Return (X, Y) of the center of cell containing provided text 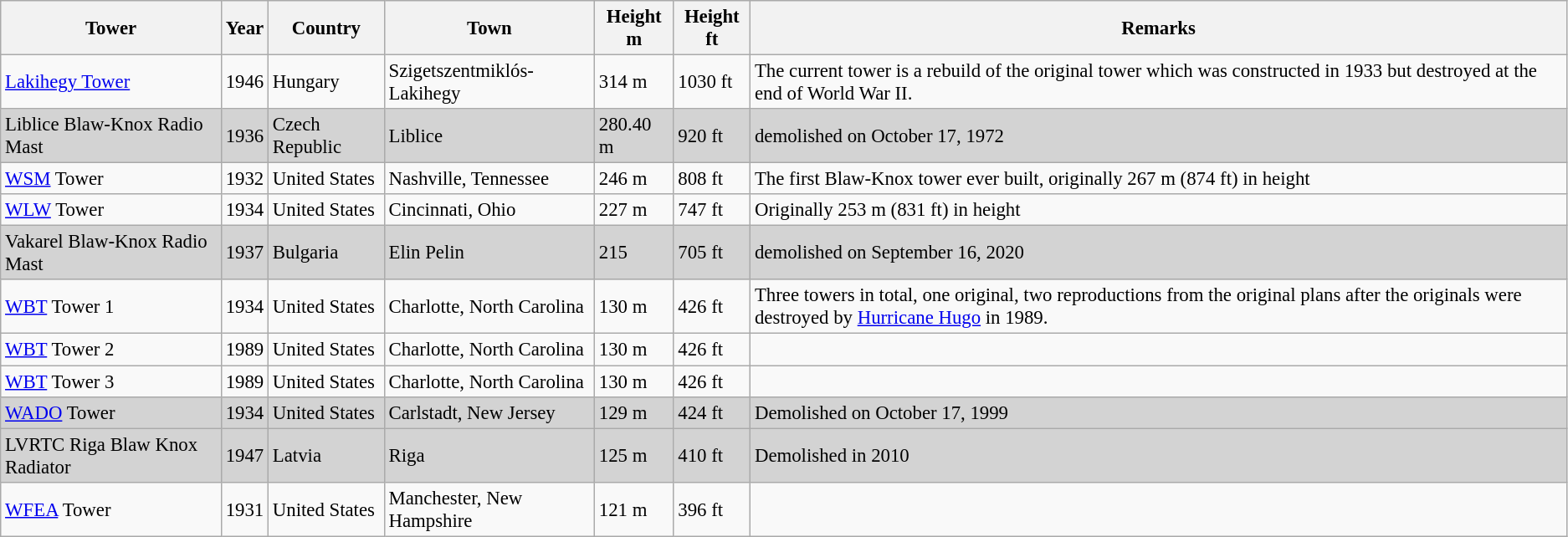
Originally 253 m (831 ft) in height (1159, 210)
WBT Tower 3 (111, 381)
Liblice (489, 136)
Vakarel Blaw-Knox Radio Mast (111, 253)
Lakihegy Tower (111, 82)
Szigetszentmiklós-Lakihegy (489, 82)
Riga (489, 455)
1946 (244, 82)
920 ft (712, 136)
WBT Tower 1 (111, 306)
Latvia (326, 455)
WLW Tower (111, 210)
410 ft (712, 455)
747 ft (712, 210)
Remarks (1159, 28)
424 ft (712, 412)
1937 (244, 253)
705 ft (712, 253)
Country (326, 28)
Three towers in total, one original, two reproductions from the original plans after the originals were destroyed by Hurricane Hugo in 1989. (1159, 306)
280.40 m (634, 136)
demolished on October 17, 1972 (1159, 136)
314 m (634, 82)
The current tower is a rebuild of the original tower which was constructed in 1933 but destroyed at the end of World War II. (1159, 82)
396 ft (712, 509)
WSM Tower (111, 179)
1932 (244, 179)
demolished on September 16, 2020 (1159, 253)
Year (244, 28)
Elin Pelin (489, 253)
246 m (634, 179)
1947 (244, 455)
Liblice Blaw-Knox Radio Mast (111, 136)
WFEA Tower (111, 509)
1931 (244, 509)
Demolished in 2010 (1159, 455)
125 m (634, 455)
808 ft (712, 179)
Cincinnati, Ohio (489, 210)
Demolished on October 17, 1999 (1159, 412)
129 m (634, 412)
Tower (111, 28)
WADO Tower (111, 412)
Town (489, 28)
Czech Republic (326, 136)
The first Blaw-Knox tower ever built, originally 267 m (874 ft) in height (1159, 179)
Nashville, Tennessee (489, 179)
227 m (634, 210)
1030 ft (712, 82)
Height ft (712, 28)
121 m (634, 509)
Manchester, New Hampshire (489, 509)
Hungary (326, 82)
LVRTC Riga Blaw Knox Radiator (111, 455)
1936 (244, 136)
WBT Tower 2 (111, 350)
Bulgaria (326, 253)
Height m (634, 28)
215 (634, 253)
Carlstadt, New Jersey (489, 412)
